Search for the cell housing the specified text and yield its (X, Y) center coordinate. 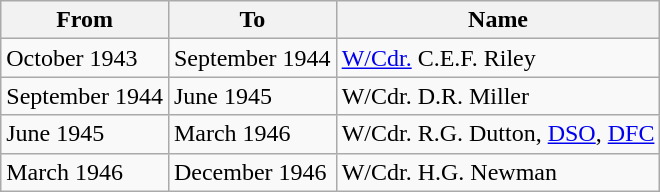
W/Cdr. C.E.F. Riley (498, 58)
October 1943 (85, 58)
W/Cdr. D.R. Miller (498, 96)
To (252, 20)
W/Cdr. R.G. Dutton, DSO, DFC (498, 134)
Name (498, 20)
December 1946 (252, 172)
W/Cdr. H.G. Newman (498, 172)
From (85, 20)
